Return the (X, Y) coordinate for the center point of the cell that contains the specified text.  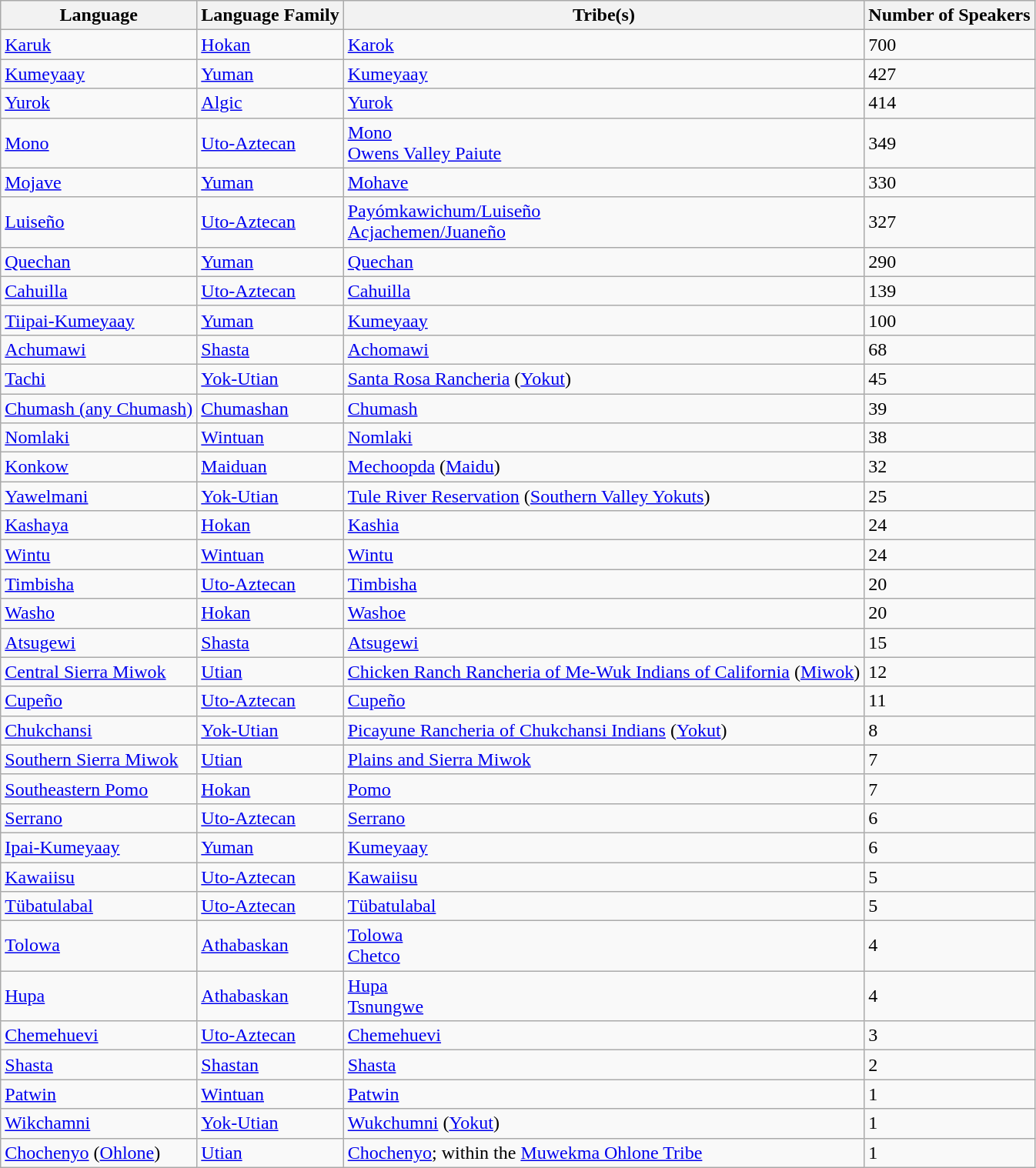
Santa Rosa Rancheria (Yokut) (603, 379)
32 (950, 467)
Payómkawichum/LuiseñoAcjachemen/Juaneño (603, 222)
Chochenyo (Ohlone) (99, 1153)
Mohave (603, 182)
45 (950, 379)
15 (950, 642)
Algic (270, 103)
349 (950, 143)
Picayune Rancheria of Chukchansi Indians (Yokut) (603, 730)
38 (950, 438)
Wukchumni (Yokut) (603, 1123)
Chumash (603, 409)
Tule River Reservation (Southern Valley Yokuts) (603, 496)
290 (950, 262)
Kashaya (99, 526)
Karok (603, 45)
Luiseño (99, 222)
Tiipai-Kumeyaay (99, 320)
Language Family (270, 15)
700 (950, 45)
Central Sierra Miwok (99, 672)
Hupa (99, 996)
Yawelmani (99, 496)
8 (950, 730)
427 (950, 74)
Achumawi (99, 349)
68 (950, 349)
Chumash (any Chumash) (99, 409)
Washoe (603, 613)
Tachi (99, 379)
Kashia (603, 526)
Language (99, 15)
Chukchansi (99, 730)
414 (950, 103)
Southeastern Pomo (99, 789)
12 (950, 672)
HupaTsnungwe (603, 996)
330 (950, 182)
Achomawi (603, 349)
Mono (99, 143)
TolowaChetco (603, 946)
Plains and Sierra Miwok (603, 759)
11 (950, 701)
25 (950, 496)
Chumashan (270, 409)
Shastan (270, 1065)
Tolowa (99, 946)
Tribe(s) (603, 15)
39 (950, 409)
Konkow (99, 467)
Mojave (99, 182)
Wikchamni (99, 1123)
Ipai-Kumeyaay (99, 847)
327 (950, 222)
MonoOwens Valley Paiute (603, 143)
Chochenyo; within the Muwekma Ohlone Tribe (603, 1153)
3 (950, 1036)
Pomo (603, 789)
Maiduan (270, 467)
Mechoopda (Maidu) (603, 467)
Number of Speakers (950, 15)
Karuk (99, 45)
Southern Sierra Miwok (99, 759)
139 (950, 291)
100 (950, 320)
Washo (99, 613)
2 (950, 1065)
Chicken Ranch Rancheria of Me-Wuk Indians of California (Miwok) (603, 672)
